Pinpoint the cell where the given text exists, returning its [x, y] midpoint coordinate. 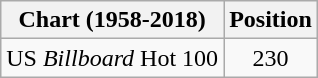
230 [271, 58]
US Billboard Hot 100 [112, 58]
Chart (1958-2018) [112, 20]
Position [271, 20]
